Provide the [x, y] coordinate of the cell's center where the given text is located.  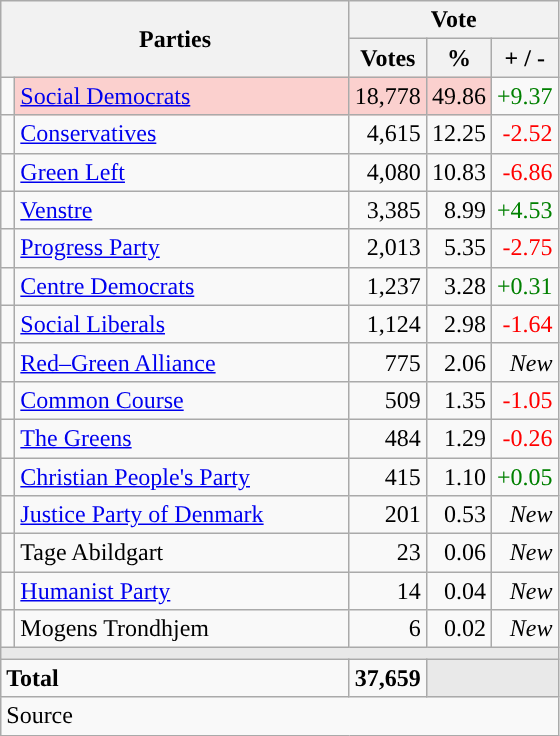
37,659 [388, 678]
-1.05 [524, 400]
The Greens [182, 438]
12.25 [458, 134]
-2.52 [524, 134]
-6.86 [524, 172]
Red–Green Alliance [182, 362]
509 [388, 400]
0.04 [458, 591]
Green Left [182, 172]
0.02 [458, 629]
Christian People's Party [182, 477]
+0.31 [524, 286]
Mogens Trondhjem [182, 629]
+ / - [524, 58]
6 [388, 629]
4,080 [388, 172]
484 [388, 438]
+4.53 [524, 210]
5.35 [458, 248]
775 [388, 362]
Total [176, 678]
% [458, 58]
-0.26 [524, 438]
0.06 [458, 553]
Venstre [182, 210]
49.86 [458, 96]
8.99 [458, 210]
1.35 [458, 400]
+0.05 [524, 477]
Social Liberals [182, 324]
Source [280, 716]
2.06 [458, 362]
Progress Party [182, 248]
1.10 [458, 477]
Parties [176, 39]
4,615 [388, 134]
1.29 [458, 438]
Centre Democrats [182, 286]
Conservatives [182, 134]
2.98 [458, 324]
0.53 [458, 515]
Humanist Party [182, 591]
18,778 [388, 96]
2,013 [388, 248]
Vote [454, 20]
Tage Abildgart [182, 553]
10.83 [458, 172]
Common Course [182, 400]
-2.75 [524, 248]
415 [388, 477]
3.28 [458, 286]
-1.64 [524, 324]
Votes [388, 58]
3,385 [388, 210]
14 [388, 591]
Justice Party of Denmark [182, 515]
+9.37 [524, 96]
1,237 [388, 286]
23 [388, 553]
Social Democrats [182, 96]
1,124 [388, 324]
201 [388, 515]
